Detect which cell encompasses the target text, then output its (X, Y) center coordinate. 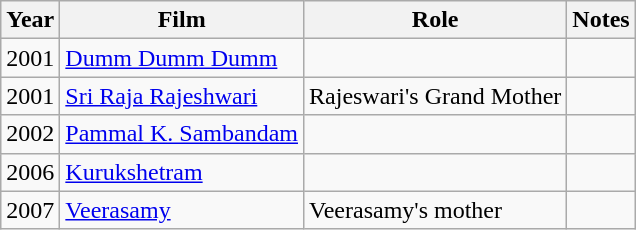
Pammal K. Sambandam (182, 134)
Year (30, 20)
Sri Raja Rajeshwari (182, 96)
Notes (601, 20)
Dumm Dumm Dumm (182, 58)
Rajeswari's Grand Mother (436, 96)
2007 (30, 210)
Kurukshetram (182, 172)
2002 (30, 134)
Role (436, 20)
Film (182, 20)
2006 (30, 172)
Veerasamy's mother (436, 210)
Veerasamy (182, 210)
